Detect which cell encompasses the target text, then output its [X, Y] center coordinate. 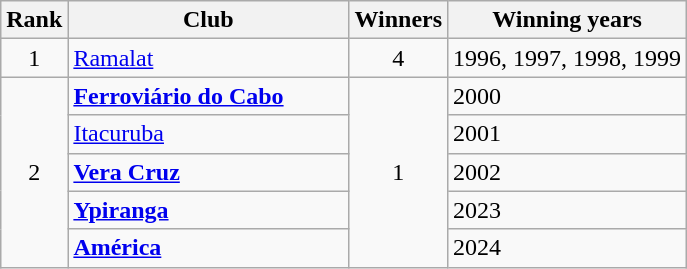
2002 [568, 172]
4 [398, 58]
Ramalat [208, 58]
Winning years [568, 20]
2001 [568, 134]
Ferroviário do Cabo [208, 96]
2024 [568, 248]
Rank [34, 20]
Vera Cruz [208, 172]
Winners [398, 20]
2023 [568, 210]
América [208, 248]
2 [34, 172]
2000 [568, 96]
Ypiranga [208, 210]
1996, 1997, 1998, 1999 [568, 58]
Club [208, 20]
Itacuruba [208, 134]
